Find where the given text appears and provide that cell's center as [X, Y] coordinate. 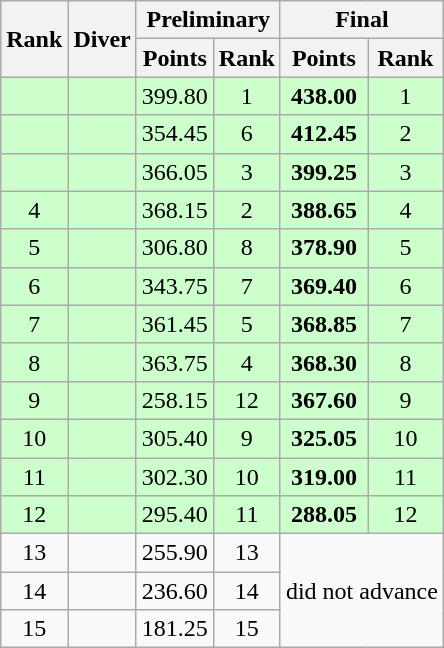
354.45 [174, 134]
363.75 [174, 362]
Preliminary [208, 20]
306.80 [174, 248]
302.30 [174, 477]
295.40 [174, 515]
did not advance [362, 591]
378.90 [324, 248]
368.15 [174, 210]
412.45 [324, 134]
369.40 [324, 286]
319.00 [324, 477]
368.85 [324, 324]
367.60 [324, 400]
366.05 [174, 172]
438.00 [324, 96]
255.90 [174, 553]
288.05 [324, 515]
361.45 [174, 324]
258.15 [174, 400]
325.05 [324, 438]
236.60 [174, 591]
399.80 [174, 96]
368.30 [324, 362]
399.25 [324, 172]
Diver [102, 39]
Final [362, 20]
343.75 [174, 286]
388.65 [324, 210]
305.40 [174, 438]
181.25 [174, 629]
